From the cell containing the given text, extract its center point as (x, y) coordinate. 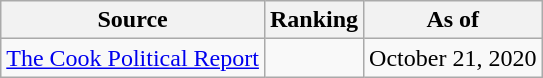
October 21, 2020 (453, 58)
The Cook Political Report (133, 58)
Ranking (314, 20)
Source (133, 20)
As of (453, 20)
